Find where the given text appears and provide that cell's center as [x, y] coordinate. 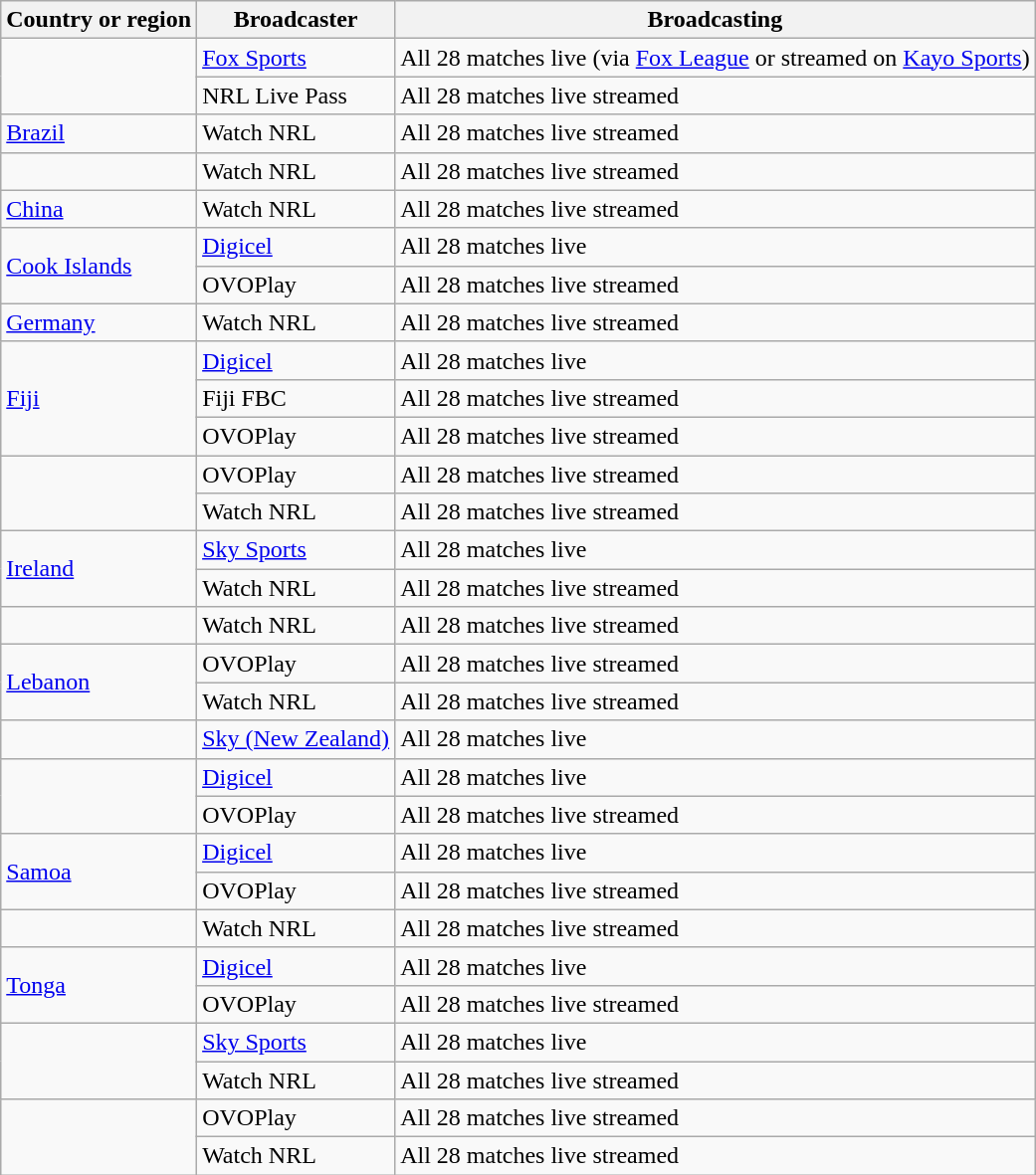
Broadcaster [297, 20]
Brazil [100, 133]
Country or region [100, 20]
Fiji FBC [297, 398]
Cook Islands [100, 266]
Tonga [100, 985]
All 28 matches live (via Fox League or streamed on Kayo Sports) [716, 58]
Ireland [100, 569]
Broadcasting [716, 20]
Lebanon [100, 683]
Fiji [100, 398]
NRL Live Pass [297, 96]
Samoa [100, 872]
Sky (New Zealand) [297, 739]
Fox Sports [297, 58]
Germany [100, 322]
China [100, 209]
